Pinpoint the cell where the given text exists, returning its [x, y] midpoint coordinate. 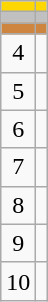
8 [18, 205]
9 [18, 243]
4 [18, 53]
7 [18, 167]
5 [18, 91]
10 [18, 281]
6 [18, 129]
